Identify which cell holds the provided text, then report its [x, y] central coordinate. 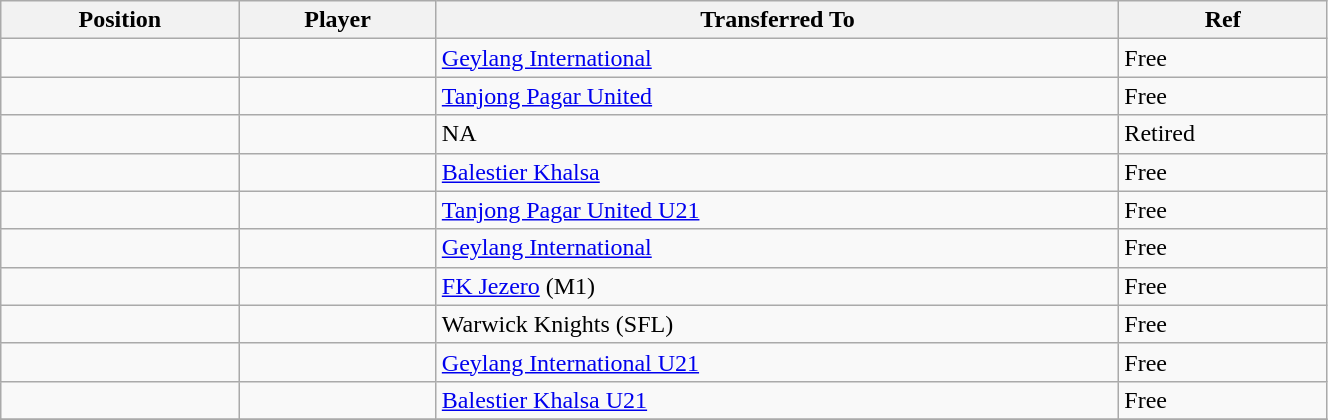
Position [120, 20]
Retired [1223, 134]
Ref [1223, 20]
Balestier Khalsa U21 [778, 400]
Warwick Knights (SFL) [778, 324]
Tanjong Pagar United [778, 96]
Balestier Khalsa [778, 172]
FK Jezero (M1) [778, 286]
Tanjong Pagar United U21 [778, 210]
Geylang International U21 [778, 362]
Player [338, 20]
NA [778, 134]
Transferred To [778, 20]
